Extract the [X, Y] coordinate from the center of the cell holding the provided text.  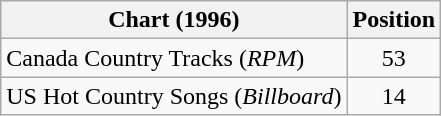
14 [394, 96]
Chart (1996) [174, 20]
Position [394, 20]
US Hot Country Songs (Billboard) [174, 96]
53 [394, 58]
Canada Country Tracks (RPM) [174, 58]
